Scan for the cell matching the given text and deliver its (x, y) coordinate at center. 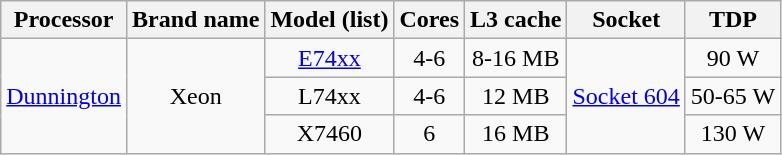
L3 cache (516, 20)
X7460 (330, 134)
Socket 604 (626, 96)
Cores (430, 20)
90 W (732, 58)
Brand name (195, 20)
130 W (732, 134)
Socket (626, 20)
Processor (64, 20)
TDP (732, 20)
6 (430, 134)
8-16 MB (516, 58)
50-65 W (732, 96)
Dunnington (64, 96)
E74xx (330, 58)
L74xx (330, 96)
Model (list) (330, 20)
Xeon (195, 96)
12 MB (516, 96)
16 MB (516, 134)
